Identify which cell holds the provided text, then report its (x, y) central coordinate. 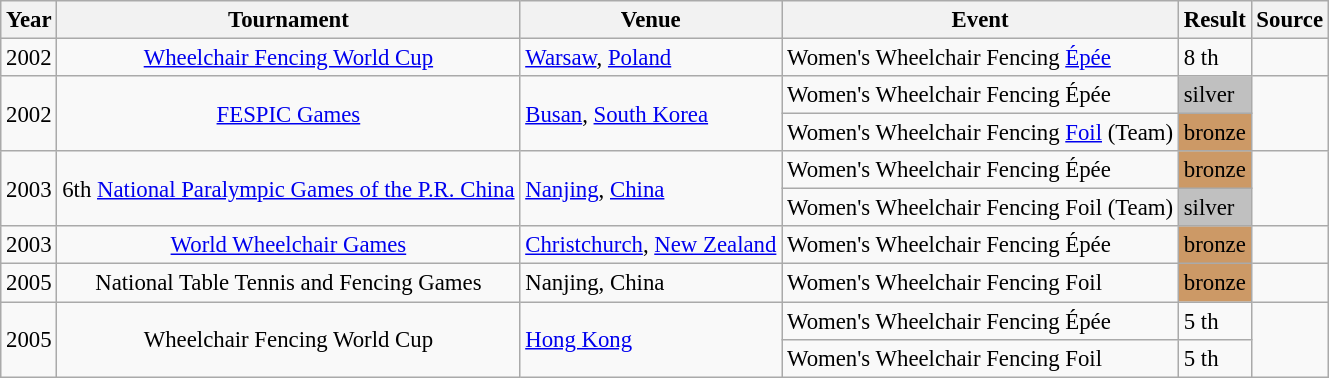
Source (1290, 20)
6th National Paralympic Games of the P.R. China (288, 188)
National Table Tennis and Fencing Games (288, 283)
Tournament (288, 20)
Warsaw, Poland (651, 58)
8 th (1214, 58)
Result (1214, 20)
World Wheelchair Games (288, 245)
FESPIC Games (288, 114)
Christchurch, New Zealand (651, 245)
Hong Kong (651, 340)
Year (29, 20)
Event (980, 20)
Busan, South Korea (651, 114)
Venue (651, 20)
